Determine the [x, y] coordinate at the center of the cell enclosing the given text.  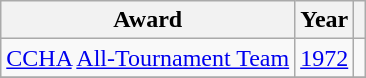
Award [148, 20]
CCHA All-Tournament Team [148, 58]
Year [324, 20]
1972 [324, 58]
